Return (X, Y) of the center of cell containing provided text 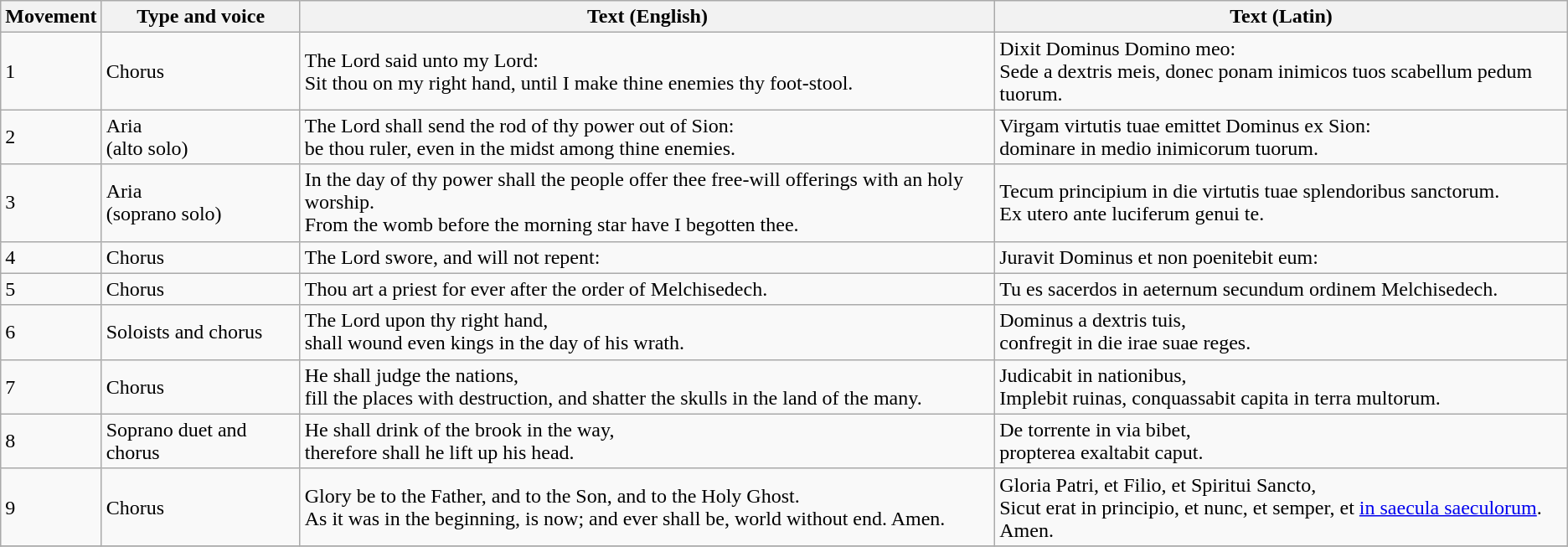
Dixit Dominus Domino meo:Sede a dextris meis, donec ponam inimicos tuos scabellum pedum tuorum. (1282, 71)
Aria(soprano solo) (201, 203)
Movement (51, 17)
Text (Latin) (1282, 17)
5 (51, 289)
The Lord upon thy right hand,shall wound even kings in the day of his wrath. (647, 332)
De torrente in via bibet,propterea exaltabit caput. (1282, 441)
He shall judge the nations,fill the places with destruction, and shatter the skulls in the land of the many. (647, 387)
The Lord shall send the rod of thy power out of Sion:be thou ruler, even in the midst among thine enemies. (647, 137)
The Lord said unto my Lord:Sit thou on my right hand, until I make thine enemies thy foot-stool. (647, 71)
Juravit Dominus et non poenitebit eum: (1282, 257)
Soprano duet and chorus (201, 441)
6 (51, 332)
7 (51, 387)
Tu es sacerdos in aeternum secundum ordinem Melchisedech. (1282, 289)
Gloria Patri, et Filio, et Spiritui Sancto,Sicut erat in principio, et nunc, et semper, et in saecula saeculorum. Amen. (1282, 507)
He shall drink of the brook in the way,therefore shall he lift up his head. (647, 441)
Virgam virtutis tuae emittet Dominus ex Sion:dominare in medio inimicorum tuorum. (1282, 137)
Tecum principium in die virtutis tuae splendoribus sanctorum.Ex utero ante luciferum genui te. (1282, 203)
Text (English) (647, 17)
Soloists and chorus (201, 332)
Judicabit in nationibus,Implebit ruinas, conquassabit capita in terra multorum. (1282, 387)
Aria(alto solo) (201, 137)
8 (51, 441)
4 (51, 257)
9 (51, 507)
3 (51, 203)
The Lord swore, and will not repent: (647, 257)
Glory be to the Father, and to the Son, and to the Holy Ghost.As it was in the beginning, is now; and ever shall be, world without end. Amen. (647, 507)
Type and voice (201, 17)
2 (51, 137)
Thou art a priest for ever after the order of Melchisedech. (647, 289)
1 (51, 71)
Dominus a dextris tuis,confregit in die irae suae reges. (1282, 332)
